For the text-containing cell, return its midpoint in (x, y) coordinate format. 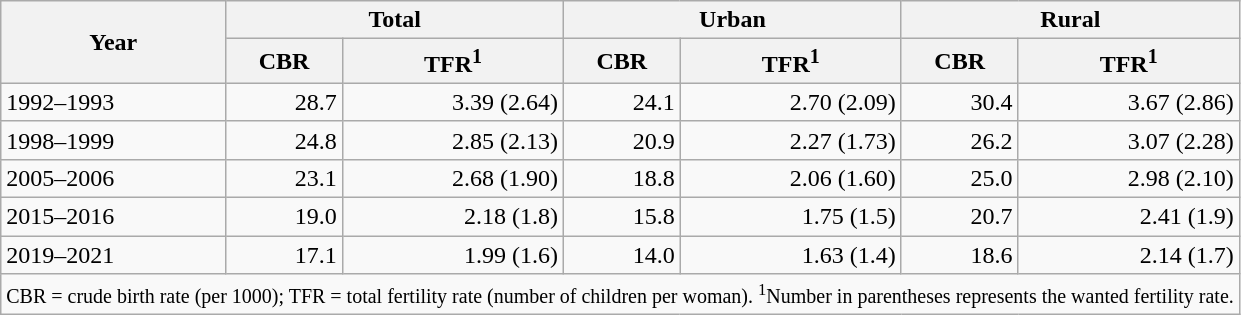
24.8 (284, 140)
Total (395, 20)
1.99 (1.6) (452, 255)
2.41 (1.9) (1128, 217)
20.9 (622, 140)
3.67 (2.86) (1128, 102)
2.98 (2.10) (1128, 178)
3.39 (2.64) (452, 102)
2.14 (1.7) (1128, 255)
Year (114, 42)
1.63 (1.4) (790, 255)
2.18 (1.8) (452, 217)
2.85 (2.13) (452, 140)
15.8 (622, 217)
2019–2021 (114, 255)
24.1 (622, 102)
3.07 (2.28) (1128, 140)
2.06 (1.60) (790, 178)
Rural (1070, 20)
1.75 (1.5) (790, 217)
30.4 (960, 102)
28.7 (284, 102)
1998–1999 (114, 140)
25.0 (960, 178)
26.2 (960, 140)
18.6 (960, 255)
2.68 (1.90) (452, 178)
19.0 (284, 217)
23.1 (284, 178)
20.7 (960, 217)
14.0 (622, 255)
1992–1993 (114, 102)
2005–2006 (114, 178)
Urban (733, 20)
18.8 (622, 178)
2.70 (2.09) (790, 102)
2015–2016 (114, 217)
2.27 (1.73) (790, 140)
17.1 (284, 255)
